From the cell containing the given text, extract its center point as [X, Y] coordinate. 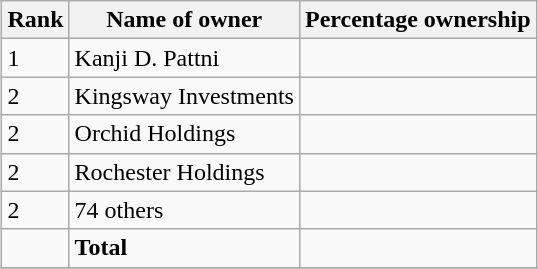
Total [184, 248]
Kingsway Investments [184, 96]
1 [36, 58]
74 others [184, 210]
Rochester Holdings [184, 172]
Name of owner [184, 20]
Percentage ownership [418, 20]
Orchid Holdings [184, 134]
Rank [36, 20]
Kanji D. Pattni [184, 58]
